Find where the given text appears and provide that cell's center as (x, y) coordinate. 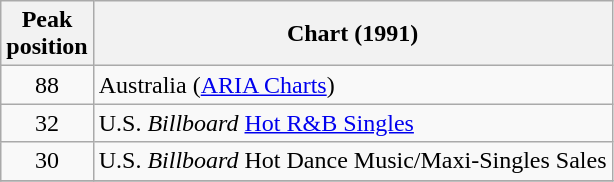
Australia (ARIA Charts) (352, 85)
U.S. Billboard Hot R&B Singles (352, 123)
Peakposition (47, 34)
32 (47, 123)
U.S. Billboard Hot Dance Music/Maxi-Singles Sales (352, 161)
Chart (1991) (352, 34)
88 (47, 85)
30 (47, 161)
